Capture the cell that displays the provided text and extract its (X, Y) central coordinate. 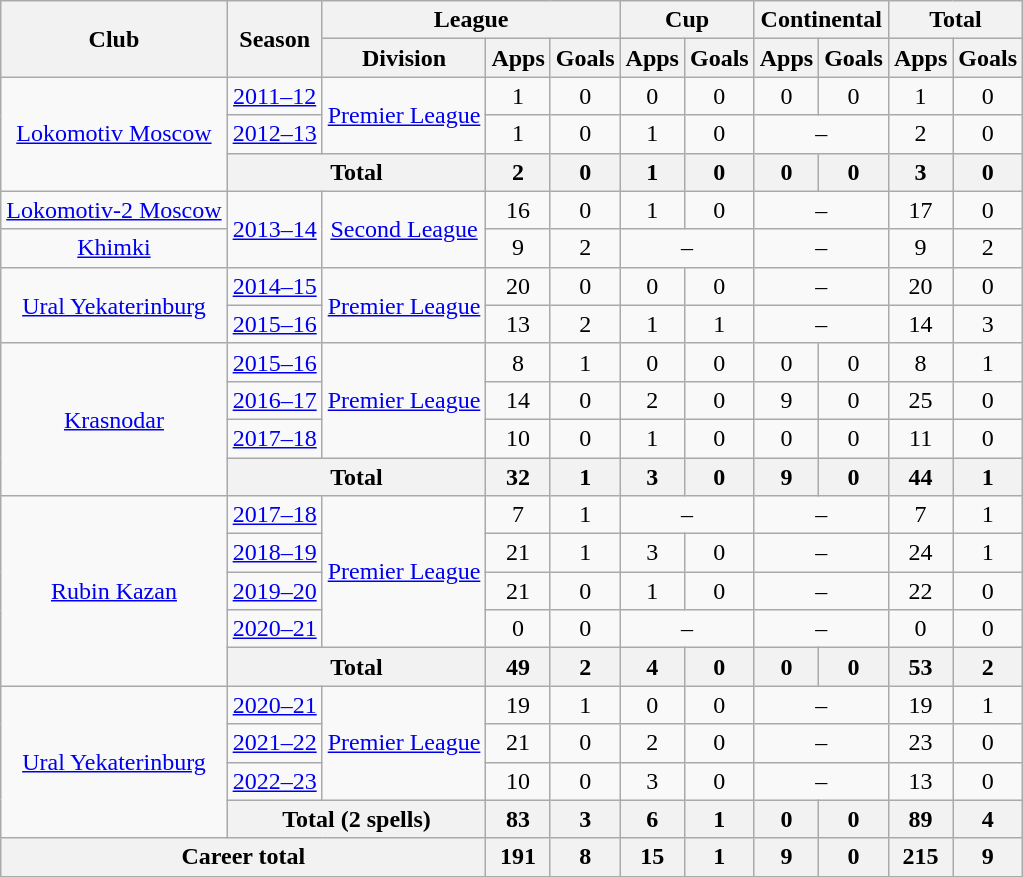
191 (518, 857)
Krasnodar (114, 419)
2019–20 (274, 591)
83 (518, 819)
22 (920, 591)
2012–13 (274, 134)
Total (2 spells) (356, 819)
Career total (244, 857)
53 (920, 667)
Division (404, 58)
Season (274, 39)
2016–17 (274, 400)
Cup (687, 20)
Second League (404, 229)
16 (518, 210)
215 (920, 857)
2021–22 (274, 743)
24 (920, 553)
Lokomotiv Moscow (114, 134)
Club (114, 39)
2022–23 (274, 781)
17 (920, 210)
2013–14 (274, 229)
44 (920, 477)
23 (920, 743)
League (471, 20)
49 (518, 667)
Lokomotiv-2 Moscow (114, 210)
11 (920, 438)
Continental (821, 20)
2011–12 (274, 96)
2018–19 (274, 553)
Khimki (114, 248)
Rubin Kazan (114, 591)
32 (518, 477)
6 (652, 819)
2014–15 (274, 286)
15 (652, 857)
25 (920, 400)
89 (920, 819)
